Provide the (X, Y) coordinate of the cell's center where the given text is located.  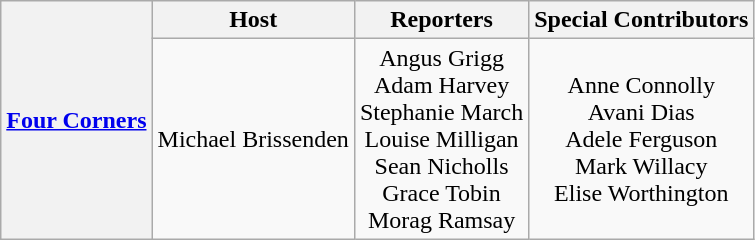
Reporters (441, 20)
Host (253, 20)
Special Contributors (642, 20)
Michael Brissenden (253, 139)
Anne ConnollyAvani DiasAdele FergusonMark WillacyElise Worthington (642, 139)
Angus GriggAdam HarveyStephanie MarchLouise MilliganSean NichollsGrace TobinMorag Ramsay (441, 139)
Four Corners (76, 120)
